Provide the [x, y] coordinate of the cell's center where the given text is located.  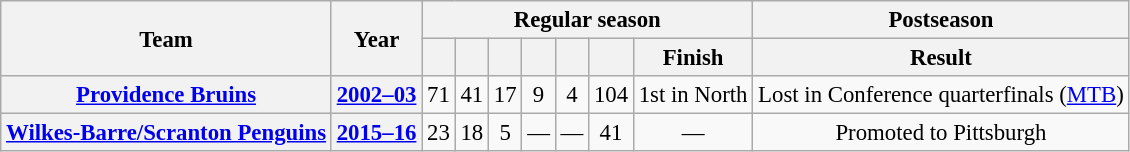
23 [438, 133]
Team [166, 38]
Providence Bruins [166, 95]
Postseason [941, 20]
2015–16 [376, 133]
Year [376, 38]
Promoted to Pittsburgh [941, 133]
17 [504, 95]
9 [538, 95]
18 [472, 133]
Regular season [588, 20]
71 [438, 95]
2002–03 [376, 95]
4 [572, 95]
Finish [692, 58]
5 [504, 133]
104 [612, 95]
1st in North [692, 95]
Lost in Conference quarterfinals (MTB) [941, 95]
Result [941, 58]
Wilkes-Barre/Scranton Penguins [166, 133]
